Return [X, Y] of the center of cell containing provided text 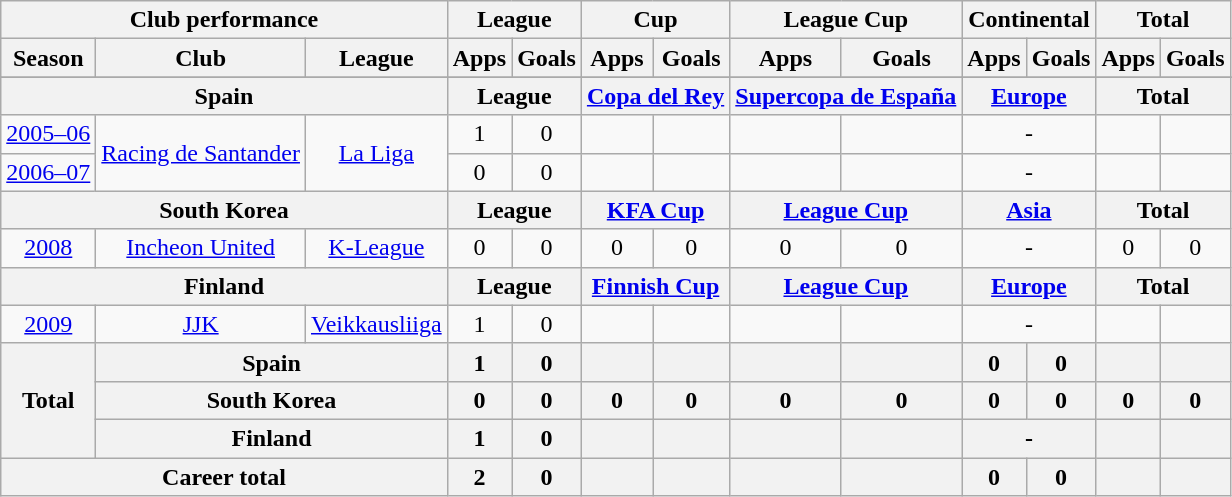
Racing de Santander [201, 153]
K-League [376, 248]
2 [479, 477]
Cup [655, 20]
2008 [48, 248]
Club [201, 58]
Incheon United [201, 248]
Season [48, 58]
Supercopa de España [846, 96]
2006–07 [48, 172]
Continental [1029, 20]
La Liga [376, 153]
Copa del Rey [655, 96]
JJK [201, 324]
Veikkausliiga [376, 324]
Asia [1029, 210]
2009 [48, 324]
2005–06 [48, 134]
Career total [224, 477]
Club performance [224, 20]
Finnish Cup [655, 286]
KFA Cup [655, 210]
